Scan for the cell matching the given text and deliver its [x, y] coordinate at center. 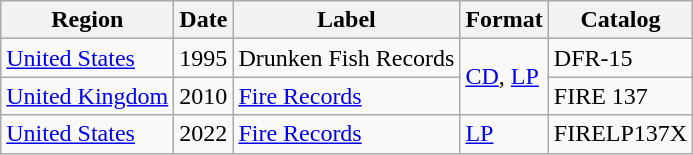
2010 [204, 96]
Region [88, 20]
LP [504, 134]
Date [204, 20]
Drunken Fish Records [346, 58]
2022 [204, 134]
Label [346, 20]
FIRE 137 [620, 96]
United Kingdom [88, 96]
1995 [204, 58]
DFR-15 [620, 58]
Catalog [620, 20]
CD, LP [504, 77]
Format [504, 20]
FIRELP137X [620, 134]
